Search for the cell housing the specified text and yield its (x, y) center coordinate. 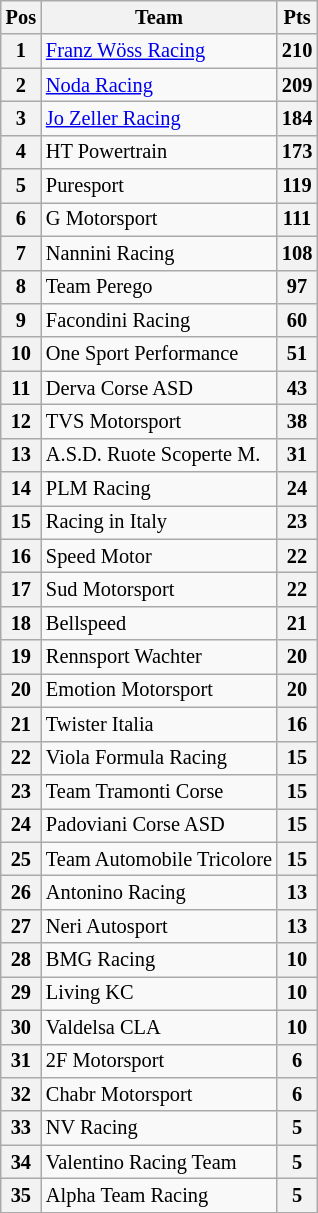
BMG Racing (159, 960)
17 (21, 589)
Bellspeed (159, 623)
9 (21, 320)
Rennsport Wachter (159, 657)
One Sport Performance (159, 354)
PLM Racing (159, 489)
26 (21, 892)
Franz Wöss Racing (159, 51)
Viola Formula Racing (159, 758)
Derva Corse ASD (159, 388)
NV Racing (159, 1128)
209 (297, 85)
29 (21, 993)
Facondini Racing (159, 320)
8 (21, 287)
3 (21, 118)
35 (21, 1195)
30 (21, 1027)
2F Motorsport (159, 1061)
14 (21, 489)
Neri Autosport (159, 926)
Puresport (159, 186)
19 (21, 657)
Pts (297, 17)
Pos (21, 17)
Racing in Italy (159, 522)
Team Automobile Tricolore (159, 859)
A.S.D. Ruote Scoperte M. (159, 455)
27 (21, 926)
43 (297, 388)
Antonino Racing (159, 892)
210 (297, 51)
34 (21, 1162)
Living KC (159, 993)
28 (21, 960)
32 (21, 1094)
119 (297, 186)
25 (21, 859)
108 (297, 253)
111 (297, 219)
Sud Motorsport (159, 589)
Team Tramonti Corse (159, 791)
173 (297, 152)
Alpha Team Racing (159, 1195)
12 (21, 421)
4 (21, 152)
Chabr Motorsport (159, 1094)
Padoviani Corse ASD (159, 825)
Valentino Racing Team (159, 1162)
Nannini Racing (159, 253)
Team (159, 17)
11 (21, 388)
Twister Italia (159, 724)
HT Powertrain (159, 152)
7 (21, 253)
18 (21, 623)
51 (297, 354)
TVS Motorsport (159, 421)
184 (297, 118)
Jo Zeller Racing (159, 118)
1 (21, 51)
33 (21, 1128)
Team Perego (159, 287)
Noda Racing (159, 85)
Emotion Motorsport (159, 690)
Speed Motor (159, 556)
38 (297, 421)
2 (21, 85)
60 (297, 320)
Valdelsa CLA (159, 1027)
G Motorsport (159, 219)
97 (297, 287)
